Identify which cell holds the provided text, then report its (X, Y) central coordinate. 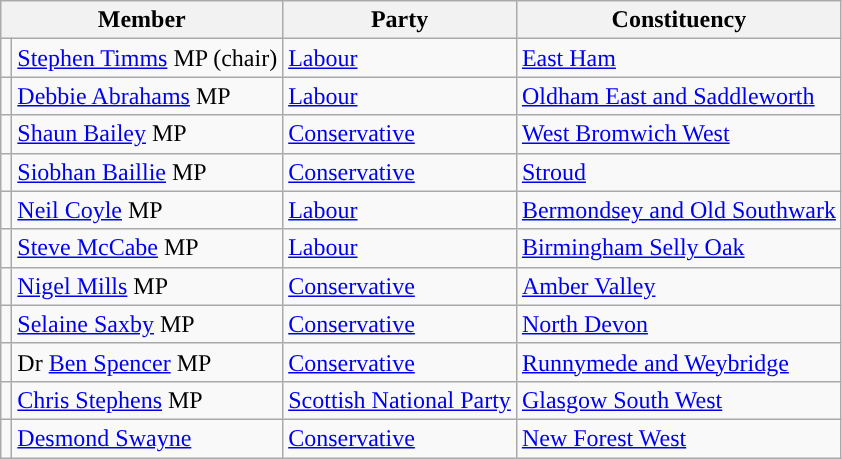
Nigel Mills MP (148, 286)
Stephen Timms MP (chair) (148, 58)
Member (142, 20)
West Bromwich West (678, 134)
Neil Coyle MP (148, 210)
Constituency (678, 20)
Dr Ben Spencer MP (148, 362)
Birmingham Selly Oak (678, 248)
Chris Stephens MP (148, 400)
Shaun Bailey MP (148, 134)
Runnymede and Weybridge (678, 362)
Siobhan Baillie MP (148, 172)
Steve McCabe MP (148, 248)
Bermondsey and Old Southwark (678, 210)
New Forest West (678, 438)
Party (400, 20)
Selaine Saxby MP (148, 324)
Stroud (678, 172)
Amber Valley (678, 286)
North Devon (678, 324)
East Ham (678, 58)
Oldham East and Saddleworth (678, 96)
Debbie Abrahams MP (148, 96)
Desmond Swayne (148, 438)
Scottish National Party (400, 400)
Glasgow South West (678, 400)
